Pinpoint the cell where the given text exists, returning its [x, y] midpoint coordinate. 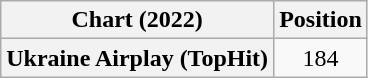
184 [321, 58]
Position [321, 20]
Ukraine Airplay (TopHit) [138, 58]
Chart (2022) [138, 20]
